Capture the cell that displays the provided text and extract its (X, Y) central coordinate. 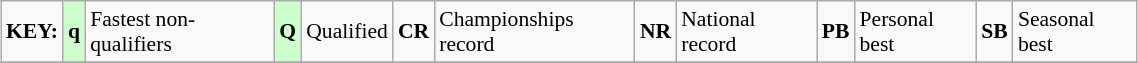
Fastest non-qualifiers (180, 32)
CR (414, 32)
SB (994, 32)
Q (288, 32)
NR (656, 32)
Personal best (916, 32)
Championships record (534, 32)
Seasonal best (1075, 32)
q (74, 32)
KEY: (32, 32)
PB (836, 32)
Qualified (347, 32)
National record (746, 32)
